Output the (x, y) coordinate of the center of the cell containing the given text.  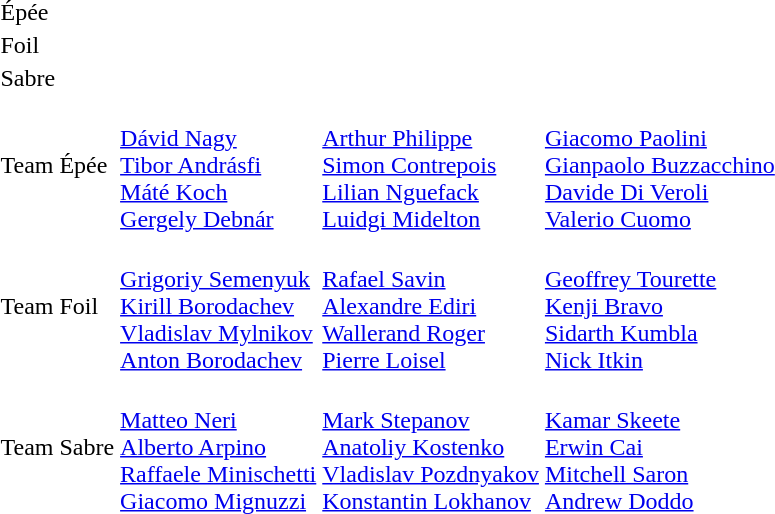
Rafael SavinAlexandre EdiriWallerand RogerPierre Loisel (431, 306)
Dávid NagyTibor AndrásfiMáté KochGergely Debnár (218, 165)
Arthur PhilippeSimon ContrepoisLilian NguefackLuidgi Midelton (431, 165)
Grigoriy SemenyukKirill BorodachevVladislav MylnikovAnton Borodachev (218, 306)
